Find where the given text appears and provide that cell's center as [x, y] coordinate. 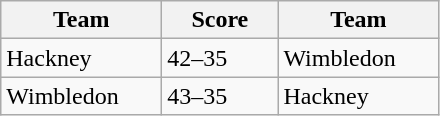
42–35 [220, 58]
Score [220, 20]
43–35 [220, 96]
